For the text-containing cell, return its midpoint in (x, y) coordinate format. 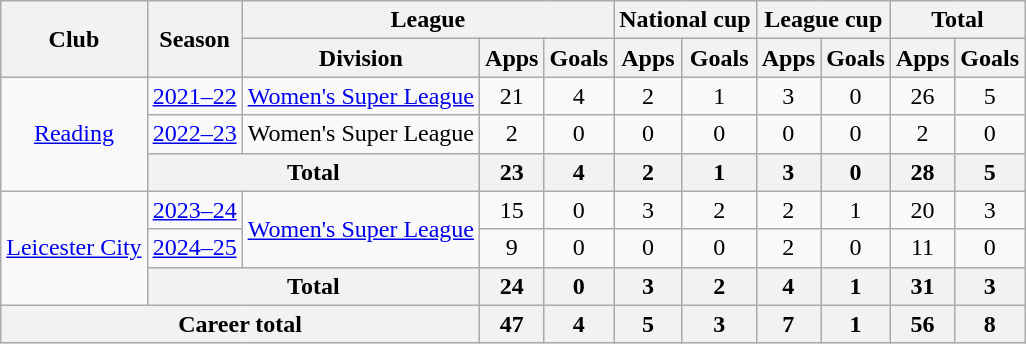
23 (512, 172)
2024–25 (194, 248)
28 (922, 172)
Reading (74, 134)
21 (512, 96)
Division (360, 58)
Season (194, 39)
31 (922, 286)
Club (74, 39)
8 (990, 324)
Leicester City (74, 248)
47 (512, 324)
League (428, 20)
9 (512, 248)
7 (788, 324)
26 (922, 96)
15 (512, 210)
56 (922, 324)
20 (922, 210)
National cup (685, 20)
2022–23 (194, 134)
Career total (240, 324)
11 (922, 248)
2021–22 (194, 96)
24 (512, 286)
League cup (823, 20)
2023–24 (194, 210)
